For the text-containing cell, return its midpoint in (x, y) coordinate format. 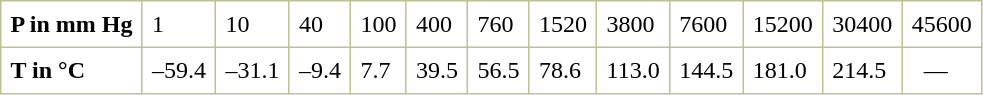
56.5 (499, 70)
–59.4 (179, 70)
760 (499, 24)
400 (437, 24)
–31.1 (253, 70)
7.7 (379, 70)
15200 (783, 24)
45600 (942, 24)
— (942, 70)
30400 (862, 24)
–9.4 (320, 70)
3800 (634, 24)
T in °C (72, 70)
78.6 (563, 70)
7600 (706, 24)
1 (179, 24)
214.5 (862, 70)
P in mm Hg (72, 24)
39.5 (437, 70)
1520 (563, 24)
100 (379, 24)
113.0 (634, 70)
10 (253, 24)
144.5 (706, 70)
40 (320, 24)
181.0 (783, 70)
